Return [x, y] of the center of cell containing provided text 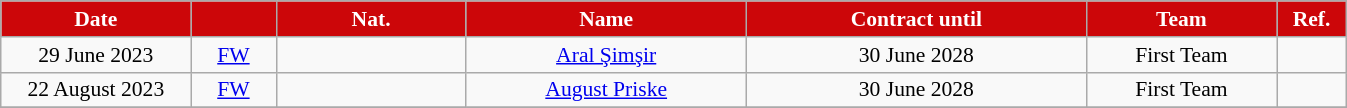
Name [606, 19]
Aral Şimşir [606, 55]
Ref. [1311, 19]
Nat. [371, 19]
29 June 2023 [96, 55]
August Priske [606, 90]
22 August 2023 [96, 90]
Contract until [916, 19]
Team [1181, 19]
Date [96, 19]
